Find where the given text appears and provide that cell's center as [x, y] coordinate. 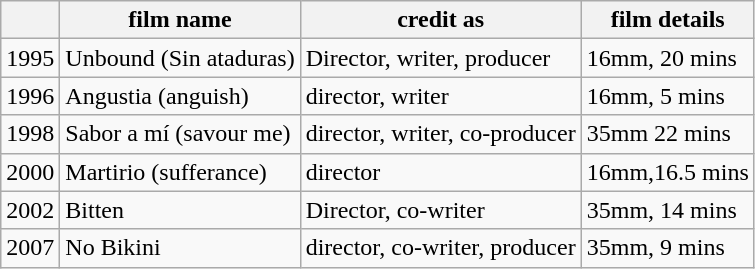
16mm, 5 mins [668, 96]
director, co-writer, producer [440, 248]
Angustia (anguish) [180, 96]
film details [668, 20]
35mm, 14 mins [668, 210]
1998 [30, 134]
2007 [30, 248]
16mm, 20 mins [668, 58]
Unbound (Sin ataduras) [180, 58]
Martirio (sufferance) [180, 172]
Director, writer, producer [440, 58]
Bitten [180, 210]
1996 [30, 96]
credit as [440, 20]
director, writer, co-producer [440, 134]
35mm, 9 mins [668, 248]
director, writer [440, 96]
2000 [30, 172]
director [440, 172]
film name [180, 20]
Director, co-writer [440, 210]
16mm,16.5 mins [668, 172]
No Bikini [180, 248]
35mm 22 mins [668, 134]
Sabor a mí (savour me) [180, 134]
2002 [30, 210]
1995 [30, 58]
